Provide the (X, Y) coordinate of the cell's center where the given text is located.  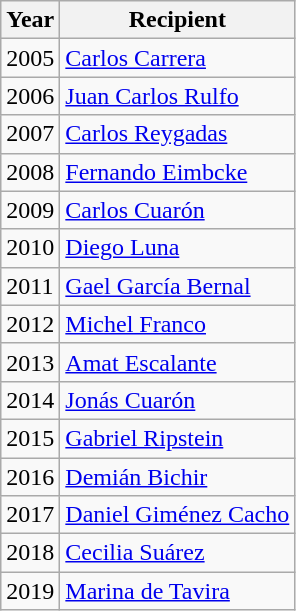
Carlos Reygadas (178, 134)
2010 (30, 248)
2005 (30, 58)
Marina de Tavira (178, 591)
2018 (30, 553)
2009 (30, 210)
Year (30, 20)
Carlos Cuarón (178, 210)
2012 (30, 324)
Gabriel Ripstein (178, 438)
2014 (30, 400)
2007 (30, 134)
2016 (30, 477)
Daniel Giménez Cacho (178, 515)
Carlos Carrera (178, 58)
Demián Bichir (178, 477)
Michel Franco (178, 324)
2019 (30, 591)
Jonás Cuarón (178, 400)
2006 (30, 96)
2017 (30, 515)
2013 (30, 362)
Diego Luna (178, 248)
2008 (30, 172)
Juan Carlos Rulfo (178, 96)
Recipient (178, 20)
Fernando Eimbcke (178, 172)
Gael García Bernal (178, 286)
2011 (30, 286)
Cecilia Suárez (178, 553)
2015 (30, 438)
Amat Escalante (178, 362)
